Capture the cell that displays the provided text and extract its [X, Y] central coordinate. 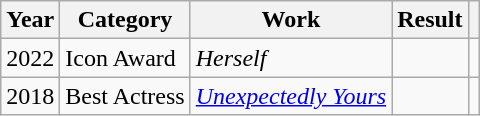
Best Actress [125, 96]
Icon Award [125, 58]
Result [430, 20]
Year [30, 20]
Category [125, 20]
2018 [30, 96]
Herself [290, 58]
2022 [30, 58]
Unexpectedly Yours [290, 96]
Work [290, 20]
